Output the (x, y) coordinate of the center of the cell containing the given text.  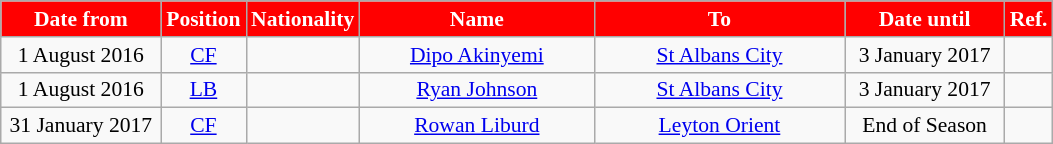
31 January 2017 (81, 126)
Leyton Orient (719, 126)
End of Season (925, 126)
Nationality (302, 19)
Ryan Johnson (476, 90)
Date from (81, 19)
Dipo Akinyemi (476, 55)
Date until (925, 19)
Ref. (1029, 19)
Rowan Liburd (476, 126)
LB (204, 90)
Name (476, 19)
Position (204, 19)
To (719, 19)
